Search for the cell housing the specified text and yield its (X, Y) center coordinate. 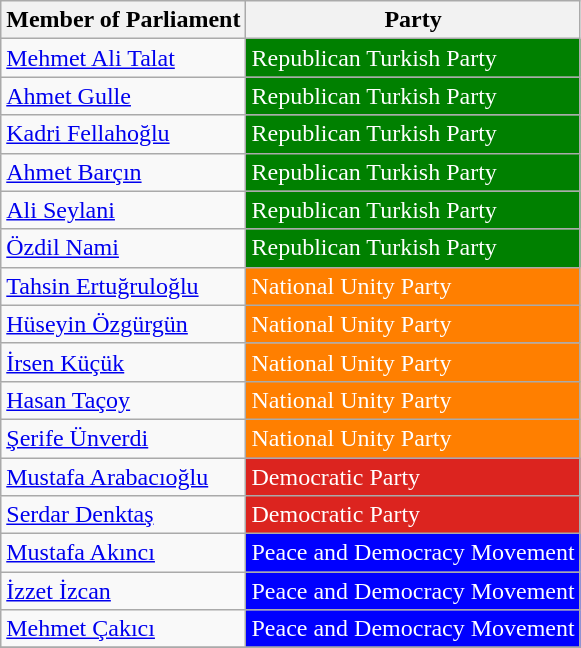
Serdar Denktaş (124, 515)
Mehmet Çakıcı (124, 629)
Şerife Ünverdi (124, 438)
Mustafa Arabacıoğlu (124, 477)
Ahmet Gulle (124, 96)
Tahsin Ertuğruloğlu (124, 286)
Hasan Taçoy (124, 400)
Mustafa Akıncı (124, 553)
Hüseyin Özgürgün (124, 324)
İrsen Küçük (124, 362)
Kadri Fellahoğlu (124, 134)
İzzet İzcan (124, 591)
Ahmet Barçın (124, 172)
Member of Parliament (124, 20)
Party (413, 20)
Mehmet Ali Talat (124, 58)
Ali Seylani (124, 210)
Özdil Nami (124, 248)
